Determine the (x, y) coordinate at the center of the cell enclosing the given text.  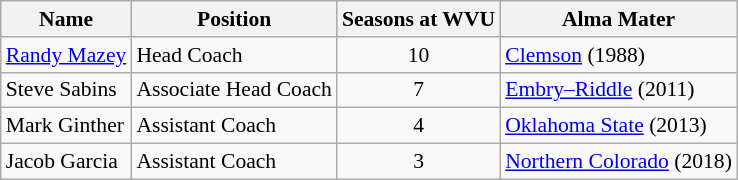
Jacob Garcia (66, 162)
Northern Colorado (2018) (618, 162)
Clemson (1988) (618, 55)
Oklahoma State (2013) (618, 126)
Alma Mater (618, 19)
3 (418, 162)
Head Coach (234, 55)
Seasons at WVU (418, 19)
Position (234, 19)
Mark Ginther (66, 126)
10 (418, 55)
Steve Sabins (66, 90)
Name (66, 19)
7 (418, 90)
Embry–Riddle (2011) (618, 90)
Randy Mazey (66, 55)
4 (418, 126)
Associate Head Coach (234, 90)
